Return the (X, Y) coordinate for the center point of the cell that contains the specified text.  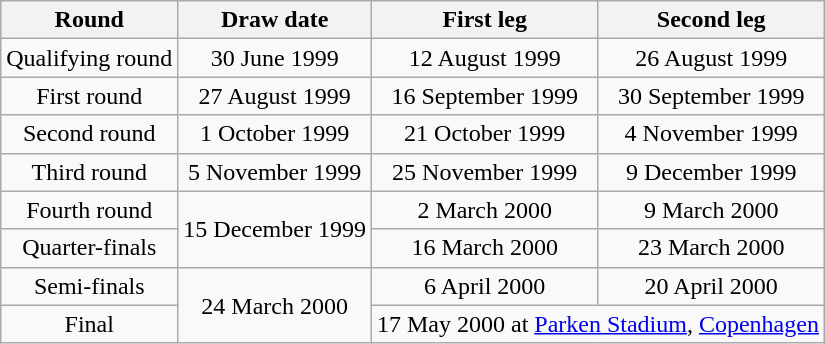
9 December 1999 (711, 172)
Fourth round (90, 210)
6 April 2000 (484, 286)
4 November 1999 (711, 134)
Quarter-finals (90, 248)
16 September 1999 (484, 96)
9 March 2000 (711, 210)
21 October 1999 (484, 134)
5 November 1999 (275, 172)
Third round (90, 172)
Qualifying round (90, 58)
1 October 1999 (275, 134)
26 August 1999 (711, 58)
20 April 2000 (711, 286)
27 August 1999 (275, 96)
12 August 1999 (484, 58)
30 September 1999 (711, 96)
Semi-finals (90, 286)
15 December 1999 (275, 229)
17 May 2000 at Parken Stadium, Copenhagen (598, 324)
Second round (90, 134)
Round (90, 20)
Second leg (711, 20)
Draw date (275, 20)
Final (90, 324)
16 March 2000 (484, 248)
25 November 1999 (484, 172)
First leg (484, 20)
First round (90, 96)
2 March 2000 (484, 210)
23 March 2000 (711, 248)
30 June 1999 (275, 58)
24 March 2000 (275, 305)
